Find where the given text appears and provide that cell's center as (X, Y) coordinate. 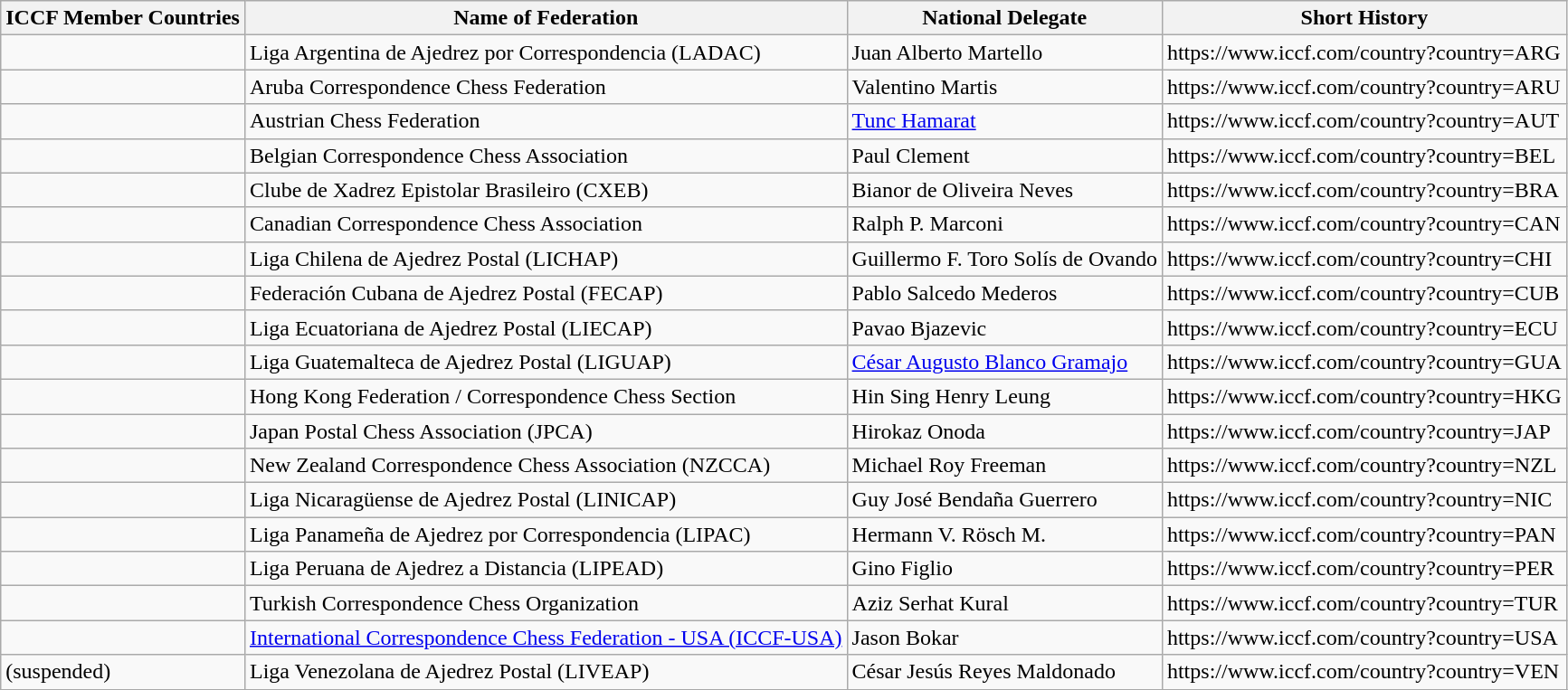
Juan Alberto Martello (1004, 52)
(suspended) (123, 672)
Hirokaz Onoda (1004, 431)
https://www.iccf.com/country?country=BEL (1364, 156)
Liga Nicaragüense de Ajedrez Postal (LINICAP) (546, 500)
International Correspondence Chess Federation - USA (ICCF-USA) (546, 638)
Paul Clement (1004, 156)
https://www.iccf.com/country?country=VEN (1364, 672)
César Augusto Blanco Gramajo (1004, 362)
https://www.iccf.com/country?country=ARU (1364, 87)
Liga Ecuatoriana de Ajedrez Postal (LIECAP) (546, 327)
Guillermo F. Toro Solís de Ovando (1004, 259)
Pavao Bjazevic (1004, 327)
Liga Argentina de Ajedrez por Correspondencia (LADAC) (546, 52)
https://www.iccf.com/country?country=NIC (1364, 500)
https://www.iccf.com/country?country=CUB (1364, 293)
https://www.iccf.com/country?country=JAP (1364, 431)
Guy José Bendaña Guerrero (1004, 500)
New Zealand Correspondence Chess Association (NZCCA) (546, 466)
Bianor de Oliveira Neves (1004, 190)
César Jesús Reyes Maldonado (1004, 672)
Federación Cubana de Ajedrez Postal (FECAP) (546, 293)
https://www.iccf.com/country?country=CHI (1364, 259)
Liga Panameña de Ajedrez por Correspondencia (LIPAC) (546, 534)
Short History (1364, 18)
Ralph P. Marconi (1004, 224)
Hermann V. Rösch M. (1004, 534)
https://www.iccf.com/country?country=BRA (1364, 190)
https://www.iccf.com/country?country=PAN (1364, 534)
Hin Sing Henry Leung (1004, 396)
Hong Kong Federation / Correspondence Chess Section (546, 396)
https://www.iccf.com/country?country=CAN (1364, 224)
Austrian Chess Federation (546, 121)
National Delegate (1004, 18)
Michael Roy Freeman (1004, 466)
https://www.iccf.com/country?country=AUT (1364, 121)
Liga Venezolana de Ajedrez Postal (LIVEAP) (546, 672)
https://www.iccf.com/country?country=TUR (1364, 603)
https://www.iccf.com/country?country=ECU (1364, 327)
Pablo Salcedo Mederos (1004, 293)
https://www.iccf.com/country?country=GUA (1364, 362)
Valentino Martis (1004, 87)
Aruba Correspondence Chess Federation (546, 87)
Liga Guatemalteca de Ajedrez Postal (LIGUAP) (546, 362)
https://www.iccf.com/country?country=NZL (1364, 466)
Canadian Correspondence Chess Association (546, 224)
Aziz Serhat Kural (1004, 603)
https://www.iccf.com/country?country=HKG (1364, 396)
Tunc Hamarat (1004, 121)
Liga Peruana de Ajedrez a Distancia (LIPEAD) (546, 569)
https://www.iccf.com/country?country=PER (1364, 569)
Belgian Correspondence Chess Association (546, 156)
Gino Figlio (1004, 569)
Japan Postal Chess Association (JPCA) (546, 431)
https://www.iccf.com/country?country=ARG (1364, 52)
ICCF Member Countries (123, 18)
Name of Federation (546, 18)
Turkish Correspondence Chess Organization (546, 603)
Liga Chilena de Ajedrez Postal (LICHAP) (546, 259)
https://www.iccf.com/country?country=USA (1364, 638)
Jason Bokar (1004, 638)
Clube de Xadrez Epistolar Brasileiro (CXEB) (546, 190)
